Extract the (x, y) coordinate from the center of the cell holding the provided text.  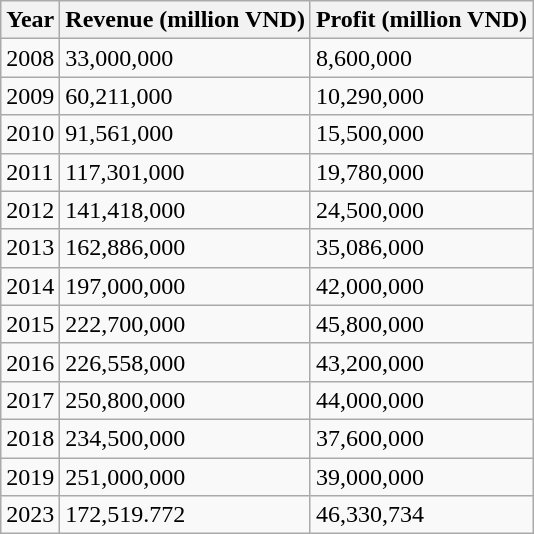
162,886,000 (186, 248)
44,000,000 (421, 400)
35,086,000 (421, 248)
24,500,000 (421, 210)
250,800,000 (186, 400)
Profit (million VND) (421, 20)
2016 (30, 362)
2019 (30, 477)
60,211,000 (186, 96)
39,000,000 (421, 477)
46,330,734 (421, 515)
2009 (30, 96)
226,558,000 (186, 362)
Revenue (million VND) (186, 20)
2018 (30, 438)
117,301,000 (186, 172)
2014 (30, 286)
8,600,000 (421, 58)
2010 (30, 134)
2011 (30, 172)
197,000,000 (186, 286)
33,000,000 (186, 58)
45,800,000 (421, 324)
234,500,000 (186, 438)
2023 (30, 515)
42,000,000 (421, 286)
222,700,000 (186, 324)
141,418,000 (186, 210)
2012 (30, 210)
91,561,000 (186, 134)
2013 (30, 248)
251,000,000 (186, 477)
Year (30, 20)
37,600,000 (421, 438)
10,290,000 (421, 96)
15,500,000 (421, 134)
2008 (30, 58)
43,200,000 (421, 362)
2015 (30, 324)
2017 (30, 400)
172,519.772 (186, 515)
19,780,000 (421, 172)
